Detect which cell encompasses the target text, then output its (X, Y) center coordinate. 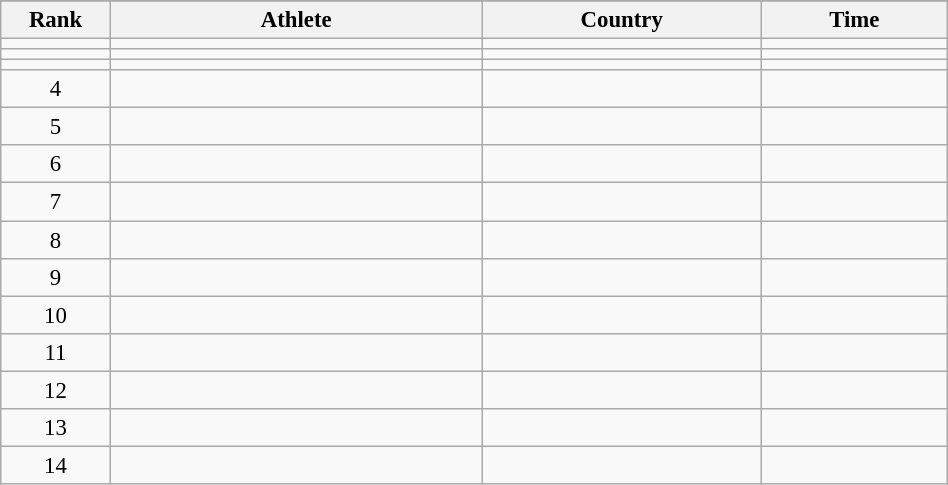
Time (854, 20)
Athlete (296, 20)
Rank (56, 20)
10 (56, 315)
11 (56, 352)
Country (622, 20)
12 (56, 390)
5 (56, 127)
13 (56, 428)
7 (56, 202)
4 (56, 89)
9 (56, 277)
14 (56, 465)
6 (56, 165)
8 (56, 240)
